For the text-containing cell, return its midpoint in [x, y] coordinate format. 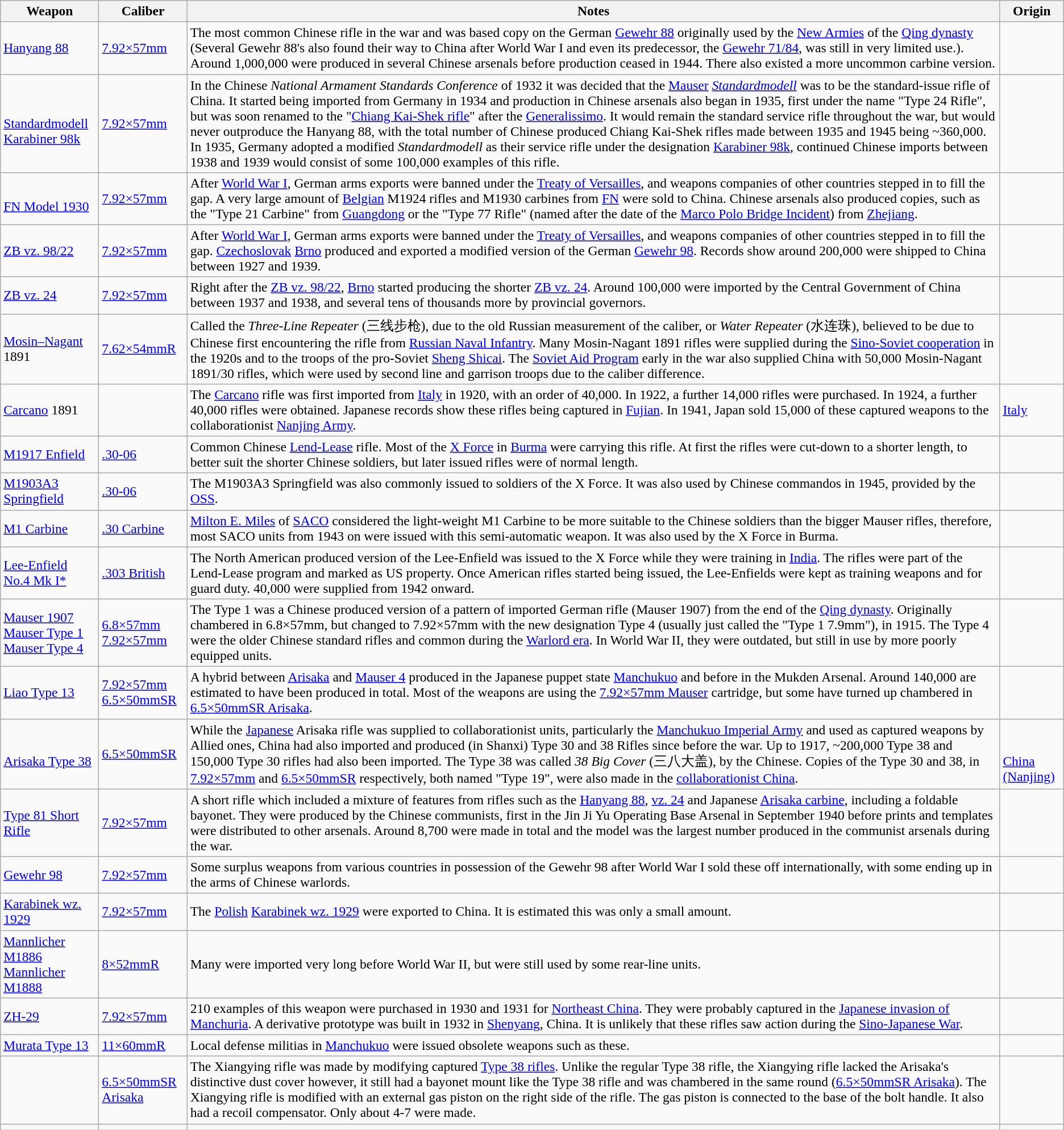
M1903A3 Springfield [50, 491]
Local defense militias in Manchukuo were issued obsolete weapons such as these. [593, 1045]
FN Model 1930 [50, 198]
6.5×50mmSR Arisaka [143, 1090]
China (Nanjing) [1032, 754]
7.62×54mmR [143, 349]
.30 Carbine [143, 529]
ZB vz. 98/22 [50, 251]
ZB vz. 24 [50, 296]
M1 Carbine [50, 529]
Weapon [50, 11]
The Polish Karabinek wz. 1929 were exported to China. It is estimated this was only a small amount. [593, 912]
Liao Type 13 [50, 692]
Karabinek wz. 1929 [50, 912]
StandardmodellKarabiner 98k [50, 123]
Italy [1032, 410]
Type 81 Short Rifle [50, 823]
ZH-29 [50, 1016]
Lee-Enfield No.4 Mk I* [50, 573]
Carcano 1891 [50, 410]
6.8×57mm7.92×57mm [143, 632]
Gewehr 98 [50, 874]
Many were imported very long before World War II, but were still used by some rear-line units. [593, 964]
Murata Type 13 [50, 1045]
Caliber [143, 11]
11×60mmR [143, 1045]
Mannlicher M1886Mannlicher M1888 [50, 964]
Mauser 1907Mauser Type 1Mauser Type 4 [50, 632]
7.92×57mm6.5×50mmSR [143, 692]
8×52mmR [143, 964]
M1917 Enfield [50, 455]
The M1903A3 Springfield was also commonly issued to soldiers of the X Force. It was also used by Chinese commandos in 1945, provided by the OSS. [593, 491]
Mosin–Nagant 1891 [50, 349]
Origin [1032, 11]
Hanyang 88 [50, 48]
Notes [593, 11]
Arisaka Type 38 [50, 754]
.303 British [143, 573]
6.5×50mmSR [143, 754]
